Return (x, y) of the center of cell containing provided text 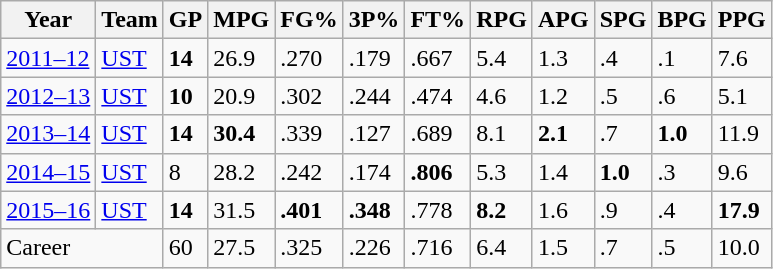
.474 (438, 96)
.667 (438, 58)
4.6 (502, 96)
Team (130, 20)
60 (185, 248)
.778 (438, 210)
.348 (374, 210)
Career (82, 248)
5.1 (742, 96)
2014–15 (48, 172)
.174 (374, 172)
.716 (438, 248)
2015–16 (48, 210)
28.2 (242, 172)
.9 (623, 210)
Year (48, 20)
2.1 (563, 134)
RPG (502, 20)
.270 (309, 58)
SPG (623, 20)
20.9 (242, 96)
PPG (742, 20)
.339 (309, 134)
8.2 (502, 210)
2013–14 (48, 134)
.806 (438, 172)
17.9 (742, 210)
1.6 (563, 210)
.1 (682, 58)
1.4 (563, 172)
.325 (309, 248)
GP (185, 20)
9.6 (742, 172)
8 (185, 172)
1.2 (563, 96)
FT% (438, 20)
31.5 (242, 210)
.179 (374, 58)
3P% (374, 20)
.226 (374, 248)
.3 (682, 172)
30.4 (242, 134)
6.4 (502, 248)
2011–12 (48, 58)
26.9 (242, 58)
27.5 (242, 248)
8.1 (502, 134)
.244 (374, 96)
.401 (309, 210)
APG (563, 20)
.127 (374, 134)
10.0 (742, 248)
2012–13 (48, 96)
FG% (309, 20)
BPG (682, 20)
MPG (242, 20)
5.3 (502, 172)
7.6 (742, 58)
.689 (438, 134)
.302 (309, 96)
1.3 (563, 58)
11.9 (742, 134)
10 (185, 96)
.242 (309, 172)
1.5 (563, 248)
.6 (682, 96)
5.4 (502, 58)
